For the text-containing cell, return its midpoint in (x, y) coordinate format. 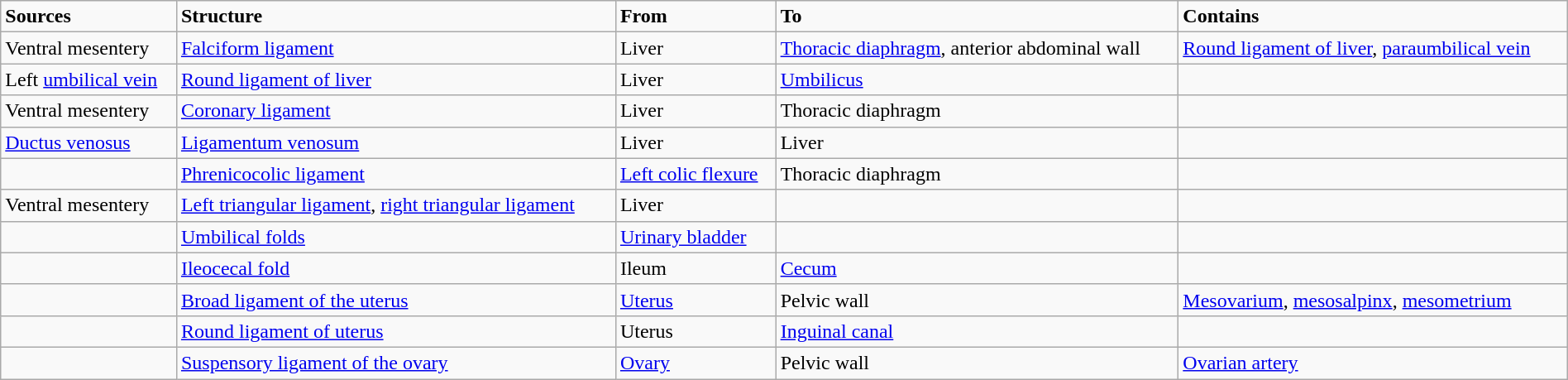
Ovarian artery (1373, 363)
Contains (1373, 17)
Cecum (978, 268)
Left colic flexure (696, 174)
Round ligament of liver, paraumbilical vein (1373, 48)
Round ligament of liver (395, 79)
Urinary bladder (696, 237)
Inguinal canal (978, 331)
Ileum (696, 268)
Ductus venosus (89, 142)
Ileocecal fold (395, 268)
Thoracic diaphragm, anterior abdominal wall (978, 48)
Umbilical folds (395, 237)
Left triangular ligament, right triangular ligament (395, 205)
Broad ligament of the uterus (395, 300)
Ovary (696, 363)
Falciform ligament (395, 48)
Phrenicocolic ligament (395, 174)
To (978, 17)
Left umbilical vein (89, 79)
Round ligament of uterus (395, 331)
Umbilicus (978, 79)
Ligamentum venosum (395, 142)
Suspensory ligament of the ovary (395, 363)
Coronary ligament (395, 111)
From (696, 17)
Mesovarium, mesosalpinx, mesometrium (1373, 300)
Sources (89, 17)
Structure (395, 17)
